Output the [X, Y] coordinate of the center of the cell containing the given text.  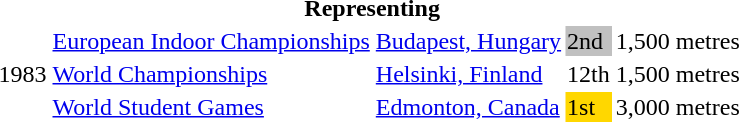
1st [589, 107]
Helsinki, Finland [468, 74]
European Indoor Championships [211, 41]
2nd [589, 41]
Edmonton, Canada [468, 107]
World Championships [211, 74]
Budapest, Hungary [468, 41]
12th [589, 74]
World Student Games [211, 107]
